Return [x, y] of the center of cell containing provided text 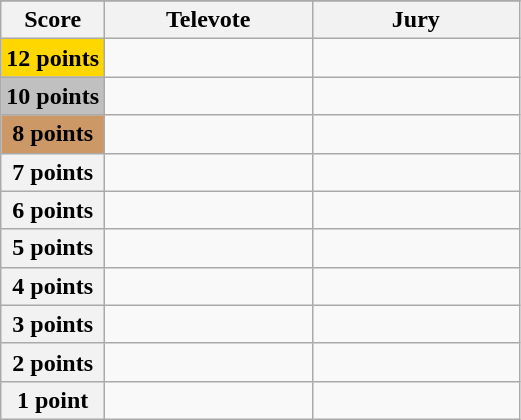
3 points [53, 324]
Score [53, 20]
10 points [53, 96]
12 points [53, 58]
2 points [53, 362]
Televote [209, 20]
1 point [53, 400]
5 points [53, 248]
7 points [53, 172]
4 points [53, 286]
6 points [53, 210]
8 points [53, 134]
Jury [416, 20]
